Provide the (X, Y) coordinate of the cell's center where the given text is located.  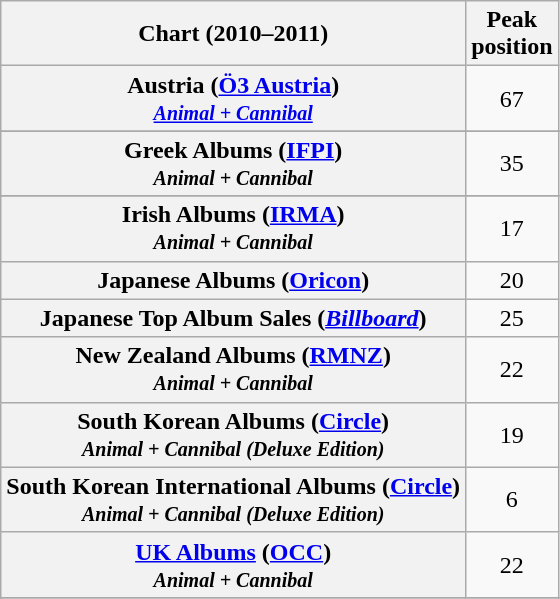
17 (512, 228)
20 (512, 280)
19 (512, 434)
UK Albums (OCC)Animal + Cannibal (234, 564)
South Korean Albums (Circle)Animal + Cannibal (Deluxe Edition) (234, 434)
25 (512, 318)
Austria (Ö3 Austria)Animal + Cannibal (234, 98)
Japanese Top Album Sales (Billboard) (234, 318)
67 (512, 98)
South Korean International Albums (Circle)Animal + Cannibal (Deluxe Edition) (234, 500)
Chart (2010–2011) (234, 34)
New Zealand Albums (RMNZ)Animal + Cannibal (234, 370)
Greek Albums (IFPI)Animal + Cannibal (234, 164)
35 (512, 164)
Japanese Albums (Oricon) (234, 280)
Irish Albums (IRMA)Animal + Cannibal (234, 228)
Peakposition (512, 34)
6 (512, 500)
